Detect which cell encompasses the target text, then output its [X, Y] center coordinate. 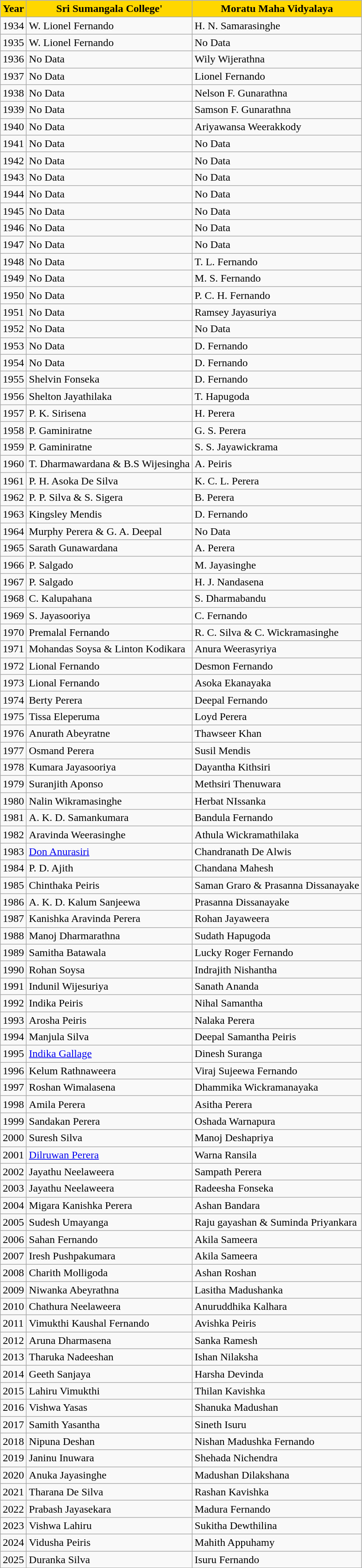
1934 [13, 26]
1971 [13, 649]
1998 [13, 1104]
1991 [13, 986]
G. S. Perera [277, 430]
Suresh Silva [109, 1138]
1950 [13, 295]
1959 [13, 447]
T. Dharmawardana & B.S Wijesingha [109, 464]
R. C. Silva & C. Wickramasinghe [277, 632]
1997 [13, 1088]
1943 [13, 177]
2004 [13, 1205]
S. Dharmabandu [277, 599]
1993 [13, 1020]
1949 [13, 279]
1981 [13, 818]
M. S. Fernando [277, 279]
1975 [13, 716]
1935 [13, 43]
1994 [13, 1037]
Roshan Wimalasena [109, 1088]
1999 [13, 1121]
Anuka Jayasinghe [109, 1475]
Sri Sumangala College' [109, 9]
Shehada Nichendra [277, 1458]
1968 [13, 599]
1940 [13, 127]
Moratu Maha Vidyalaya [277, 9]
Niwanka Abeyrathna [109, 1290]
2023 [13, 1525]
Sudath Hapugoda [277, 936]
Nishan Madushka Fernando [277, 1441]
1970 [13, 632]
1954 [13, 363]
Osmand Perera [109, 751]
2006 [13, 1239]
Kanishka Aravinda Perera [109, 919]
1960 [13, 464]
Ishan Nilaksha [277, 1357]
1952 [13, 329]
Berty Perera [109, 700]
A. Perera [277, 548]
Ashan Roshan [277, 1273]
2020 [13, 1475]
2013 [13, 1357]
Janinu Inuwara [109, 1458]
1941 [13, 143]
A. K. D. Samankumara [109, 818]
1947 [13, 245]
Indika Gallage [109, 1054]
Lionel Fernando [277, 76]
1974 [13, 700]
Tissa Eleperuma [109, 716]
Manoj Dharmarathna [109, 936]
1961 [13, 480]
P. H. Asoka De Silva [109, 480]
1969 [13, 616]
Rohan Soysa [109, 969]
Desmon Fernando [277, 666]
Chinthaka Peiris [109, 885]
C. Fernando [277, 616]
Athula Wickramathilaka [277, 835]
H. Perera [277, 413]
Saman Graro & Prasanna Dissanayake [277, 885]
Duranka Silva [109, 1559]
Madura Fernando [277, 1509]
Nalaka Perera [277, 1020]
1985 [13, 885]
Indunil Wijesuriya [109, 986]
P. K. Sirisena [109, 413]
1966 [13, 565]
Sanath Ananda [277, 986]
Herbat NIssanka [277, 801]
Aruna Dharmasena [109, 1340]
Vishwa Lahiru [109, 1525]
1996 [13, 1071]
Vishwa Yasas [109, 1408]
1978 [13, 767]
Warna Ransila [277, 1155]
Sahan Fernando [109, 1239]
1967 [13, 582]
Deepal Samantha Peiris [277, 1037]
Samith Yasantha [109, 1425]
1983 [13, 852]
Nihal Samantha [277, 1003]
2008 [13, 1273]
1979 [13, 784]
T. L. Fernando [277, 262]
2022 [13, 1509]
2009 [13, 1290]
Loyd Perera [277, 716]
1937 [13, 76]
Shanuka Madushan [277, 1408]
B. Perera [277, 498]
Sudesh Umayanga [109, 1222]
Shelton Jayathilaka [109, 396]
2003 [13, 1189]
Sandakan Perera [109, 1121]
M. Jayasinghe [277, 565]
1955 [13, 379]
2021 [13, 1492]
C. Kalupahana [109, 599]
Sukitha Dewthilina [277, 1525]
1946 [13, 228]
1972 [13, 666]
2019 [13, 1458]
H. J. Nandasena [277, 582]
Amila Perera [109, 1104]
Shelvin Fonseka [109, 379]
Deepal Fernando [277, 700]
2024 [13, 1542]
Avishka Peiris [277, 1324]
Radeesha Fonseka [277, 1189]
Dilruwan Perera [109, 1155]
Nelson F. Gunarathna [277, 93]
1989 [13, 952]
2002 [13, 1172]
1980 [13, 801]
1938 [13, 93]
1973 [13, 683]
K. C. L. Perera [277, 480]
Madushan Dilakshana [277, 1475]
Charith Molligoda [109, 1273]
H. N. Samarasinghe [277, 26]
2015 [13, 1391]
A. K. D. Kalum Sanjeewa [109, 902]
1982 [13, 835]
Samitha Batawala [109, 952]
Mahith Appuhamy [277, 1542]
Tharuka Nadeeshan [109, 1357]
Manoj Deshapriya [277, 1138]
2001 [13, 1155]
Suranjith Aponso [109, 784]
1948 [13, 262]
1944 [13, 194]
Anura Weerasyriya [277, 649]
Sarath Gunawardana [109, 548]
Aravinda Weerasinghe [109, 835]
2011 [13, 1324]
Nalin Wikramasinghe [109, 801]
Harsha Devinda [277, 1374]
Chathura Neelaweera [109, 1307]
Geeth Sanjaya [109, 1374]
T. Hapugoda [277, 396]
A. Peiris [277, 464]
Mohandas Soysa & Linton Kodikara [109, 649]
Tharana De Silva [109, 1492]
Anuruddhika Kalhara [277, 1307]
S. S. Jayawickrama [277, 447]
1957 [13, 413]
Rashan Kavishka [277, 1492]
Year [13, 9]
Methsiri Thenuwara [277, 784]
Ashan Bandara [277, 1205]
Kelum Rathnaweera [109, 1071]
Chandana Mahesh [277, 868]
Oshada Warnapura [277, 1121]
Dinesh Suranga [277, 1054]
Wily Wijerathna [277, 59]
Arosha Peiris [109, 1020]
Nipuna Deshan [109, 1441]
Indrajith Nishantha [277, 969]
P. C. H. Fernando [277, 295]
Prabash Jayasekara [109, 1509]
1992 [13, 1003]
2018 [13, 1441]
Dayantha Kithsiri [277, 767]
Sineth Isuru [277, 1425]
Lahiru Vimukthi [109, 1391]
1958 [13, 430]
Isuru Fernando [277, 1559]
2012 [13, 1340]
Migara Kanishka Perera [109, 1205]
2016 [13, 1408]
2017 [13, 1425]
1953 [13, 346]
1987 [13, 919]
Vidusha Peiris [109, 1542]
Murphy Perera & G. A. Deepal [109, 531]
Thilan Kavishka [277, 1391]
Indika Peiris [109, 1003]
Viraj Sujeewa Fernando [277, 1071]
Thawseer Khan [277, 733]
2025 [13, 1559]
Don Anurasiri [109, 852]
Asitha Perera [277, 1104]
P. D. Ajith [109, 868]
Iresh Pushpakumara [109, 1256]
1956 [13, 396]
Sampath Perera [277, 1172]
Manjula Silva [109, 1037]
Bandula Fernando [277, 818]
1984 [13, 868]
1936 [13, 59]
1965 [13, 548]
1951 [13, 312]
Lasitha Madushanka [277, 1290]
2014 [13, 1374]
Lucky Roger Fernando [277, 952]
Ramsey Jayasuriya [277, 312]
Prasanna Dissanayake [277, 902]
Raju gayashan & Suminda Priyankara [277, 1222]
Premalal Fernando [109, 632]
Ariyawansa Weerakkody [277, 127]
1988 [13, 936]
Kingsley Mendis [109, 515]
Vimukthi Kaushal Fernando [109, 1324]
1977 [13, 751]
1990 [13, 969]
Samson F. Gunarathna [277, 110]
Chandranath De Alwis [277, 852]
1945 [13, 211]
1976 [13, 733]
1939 [13, 110]
1963 [13, 515]
Sanka Ramesh [277, 1340]
1964 [13, 531]
2000 [13, 1138]
Kumara Jayasooriya [109, 767]
2005 [13, 1222]
2010 [13, 1307]
Susil Mendis [277, 751]
P. P. Silva & S. Sigera [109, 498]
Rohan Jayaweera [277, 919]
1942 [13, 160]
1962 [13, 498]
1986 [13, 902]
2007 [13, 1256]
1995 [13, 1054]
Anurath Abeyratne [109, 733]
Asoka Ekanayaka [277, 683]
S. Jayasooriya [109, 616]
Dhammika Wickramanayaka [277, 1088]
